Return [X, Y] of the center of cell containing provided text 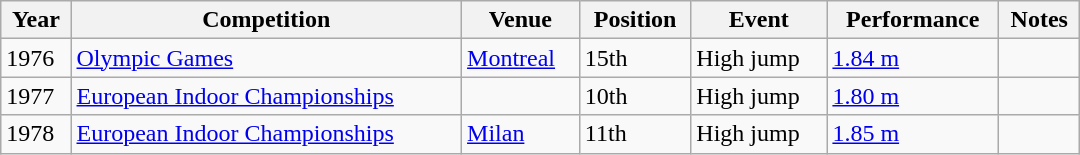
1977 [36, 96]
1978 [36, 134]
1.80 m [913, 96]
1.84 m [913, 58]
Olympic Games [266, 58]
11th [634, 134]
Event [759, 20]
15th [634, 58]
Notes [1040, 20]
Venue [521, 20]
1976 [36, 58]
Milan [521, 134]
10th [634, 96]
Competition [266, 20]
Year [36, 20]
Position [634, 20]
Performance [913, 20]
Montreal [521, 58]
1.85 m [913, 134]
